Provide the [x, y] coordinate of the cell's center where the given text is located.  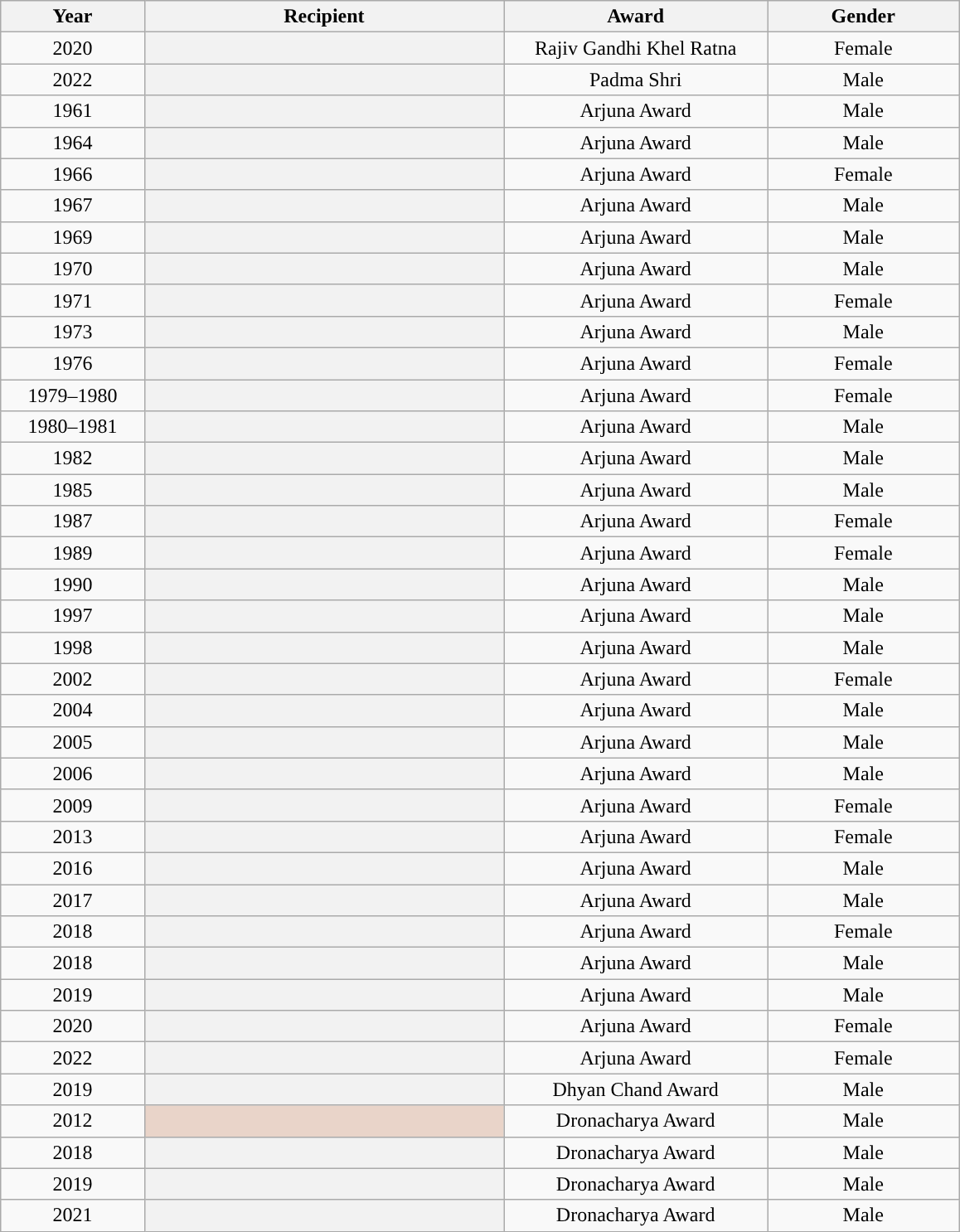
1976 [73, 363]
2009 [73, 805]
Padma Shri [636, 80]
1966 [73, 174]
2017 [73, 900]
Award [636, 17]
Rajiv Gandhi Khel Ratna [636, 48]
1979–1980 [73, 395]
Recipient [324, 17]
2012 [73, 1121]
2013 [73, 837]
Dhyan Chand Award [636, 1089]
1967 [73, 206]
2021 [73, 1215]
1982 [73, 458]
1961 [73, 111]
1973 [73, 332]
2005 [73, 742]
2002 [73, 679]
1971 [73, 300]
1997 [73, 616]
1970 [73, 269]
Year [73, 17]
2004 [73, 711]
1980–1981 [73, 427]
1998 [73, 648]
1989 [73, 553]
2016 [73, 868]
1969 [73, 237]
2006 [73, 774]
1987 [73, 521]
Gender [864, 17]
1990 [73, 584]
1964 [73, 143]
1985 [73, 490]
